Find where the given text appears and provide that cell's center as (x, y) coordinate. 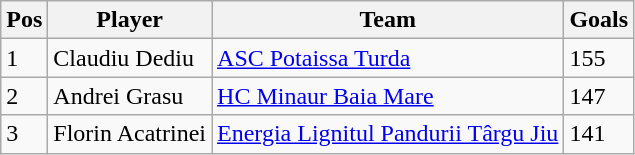
HC Minaur Baia Mare (388, 96)
Florin Acatrinei (130, 134)
ASC Potaissa Turda (388, 58)
155 (599, 58)
Claudiu Dediu (130, 58)
141 (599, 134)
Pos (24, 20)
147 (599, 96)
Team (388, 20)
Energia Lignitul Pandurii Târgu Jiu (388, 134)
Goals (599, 20)
Player (130, 20)
Andrei Grasu (130, 96)
2 (24, 96)
3 (24, 134)
1 (24, 58)
